Scan for the cell matching the given text and deliver its [x, y] coordinate at center. 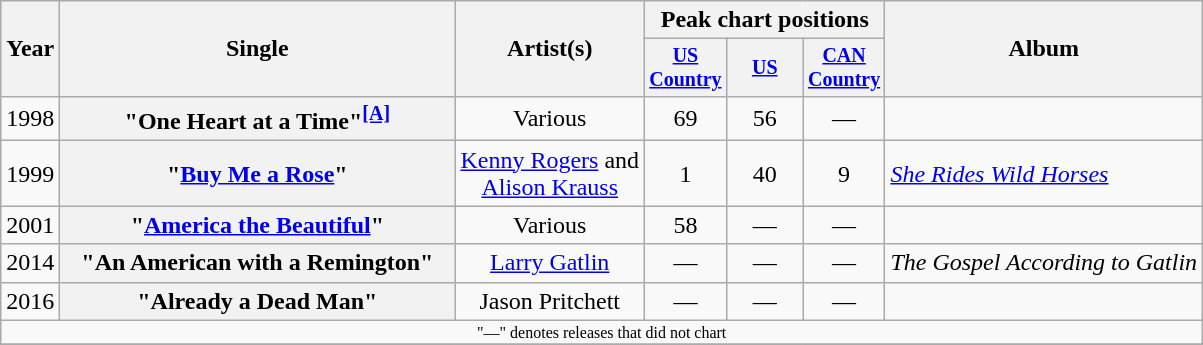
"Already a Dead Man" [258, 301]
1999 [30, 174]
"Buy Me a Rose" [258, 174]
US Country [686, 68]
Single [258, 49]
56 [764, 118]
The Gospel According to Gatlin [1044, 263]
US [764, 68]
"America the Beautiful" [258, 225]
9 [844, 174]
69 [686, 118]
2001 [30, 225]
Jason Pritchett [550, 301]
Artist(s) [550, 49]
"One Heart at a Time"[A] [258, 118]
She Rides Wild Horses [1044, 174]
Peak chart positions [765, 20]
58 [686, 225]
2014 [30, 263]
Larry Gatlin [550, 263]
Kenny Rogers andAlison Krauss [550, 174]
"An American with a Remington" [258, 263]
1998 [30, 118]
Album [1044, 49]
Year [30, 49]
"—" denotes releases that did not chart [602, 332]
1 [686, 174]
CAN Country [844, 68]
2016 [30, 301]
40 [764, 174]
